Locate the cell with the specified text and output its [X, Y] center coordinate. 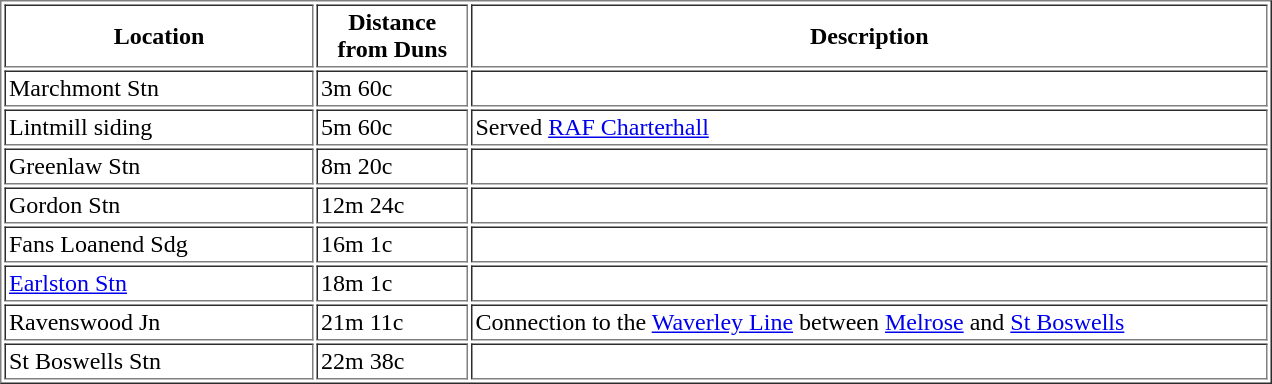
Greenlaw Stn [158, 166]
Marchmont Stn [158, 88]
3m 60c [392, 88]
Fans Loanend Sdg [158, 244]
Earlston Stn [158, 284]
21m 11c [392, 322]
16m 1c [392, 244]
Connection to the Waverley Line between Melrose and St Boswells [869, 322]
St Boswells Stn [158, 362]
5m 60c [392, 128]
Location [158, 36]
8m 20c [392, 166]
Distance from Duns [392, 36]
18m 1c [392, 284]
22m 38c [392, 362]
12m 24c [392, 206]
Served RAF Charterhall [869, 128]
Ravenswood Jn [158, 322]
Description [869, 36]
Gordon Stn [158, 206]
Lintmill siding [158, 128]
